Locate the cell with the specified text and output its [x, y] center coordinate. 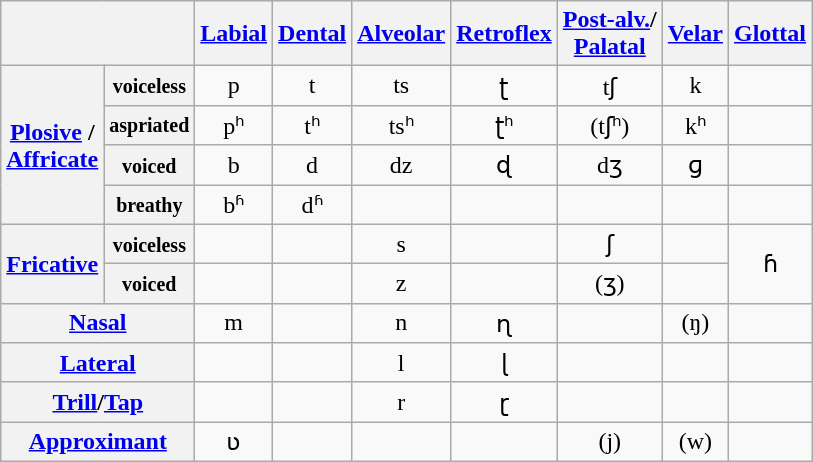
ɳ [504, 323]
n [402, 323]
pʰ [234, 125]
tʰ [312, 125]
ts [402, 86]
tʃ [610, 86]
ɽ [504, 402]
Trill/Tap [98, 402]
l [402, 363]
Approximant [98, 442]
z [402, 284]
bʱ [234, 204]
Lateral [98, 363]
(j) [610, 442]
Labial [234, 34]
Retroflex [504, 34]
dʱ [312, 204]
tsʰ [402, 125]
(ʒ) [610, 284]
ʃ [610, 244]
dz [402, 165]
ɡ [695, 165]
p [234, 86]
dʒ [610, 165]
(tʃʰ) [610, 125]
t [312, 86]
Velar [695, 34]
ɦ [770, 264]
kʰ [695, 125]
ɭ [504, 363]
Glottal [770, 34]
Post-alv./Palatal [610, 34]
ɖ [504, 165]
(w) [695, 442]
breathy [150, 204]
aspriated [150, 125]
Plosive / Affricate [52, 145]
b [234, 165]
ʈ [504, 86]
s [402, 244]
r [402, 402]
(ŋ) [695, 323]
ʈʰ [504, 125]
ʋ [234, 442]
Fricative [52, 264]
Alveolar [402, 34]
m [234, 323]
Dental [312, 34]
k [695, 86]
Nasal [98, 323]
d [312, 165]
